Identify which cell holds the provided text, then report its (X, Y) central coordinate. 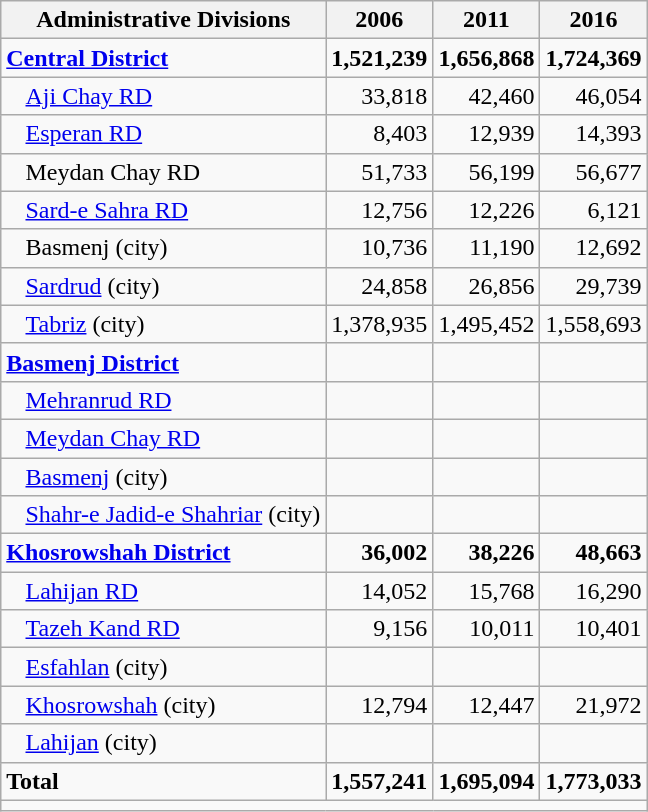
51,733 (380, 172)
12,692 (594, 248)
6,121 (594, 210)
10,401 (594, 629)
2016 (594, 20)
Administrative Divisions (164, 20)
12,939 (486, 134)
Lahijan (city) (164, 743)
12,794 (380, 705)
2006 (380, 20)
11,190 (486, 248)
Basmenj District (164, 362)
9,156 (380, 629)
1,378,935 (380, 324)
Total (164, 781)
56,199 (486, 172)
10,011 (486, 629)
Central District (164, 58)
2011 (486, 20)
Mehranrud RD (164, 400)
15,768 (486, 591)
1,773,033 (594, 781)
21,972 (594, 705)
36,002 (380, 553)
24,858 (380, 286)
1,557,241 (380, 781)
14,393 (594, 134)
1,521,239 (380, 58)
33,818 (380, 96)
42,460 (486, 96)
46,054 (594, 96)
14,052 (380, 591)
Esperan RD (164, 134)
Tazeh Kand RD (164, 629)
12,756 (380, 210)
Aji Chay RD (164, 96)
Lahijan RD (164, 591)
16,290 (594, 591)
Sardrud (city) (164, 286)
56,677 (594, 172)
10,736 (380, 248)
Esfahlan (city) (164, 667)
38,226 (486, 553)
1,558,693 (594, 324)
1,495,452 (486, 324)
29,739 (594, 286)
1,656,868 (486, 58)
26,856 (486, 286)
1,695,094 (486, 781)
Sard-e Sahra RD (164, 210)
Khosrowshah (city) (164, 705)
48,663 (594, 553)
8,403 (380, 134)
Shahr-e Jadid-e Shahriar (city) (164, 515)
12,226 (486, 210)
1,724,369 (594, 58)
Tabriz (city) (164, 324)
12,447 (486, 705)
Khosrowshah District (164, 553)
